Identify which cell holds the provided text, then report its (x, y) central coordinate. 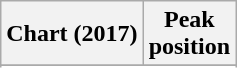
Peakposition (189, 34)
Chart (2017) (72, 34)
